Output the (x, y) coordinate of the center of the cell containing the given text.  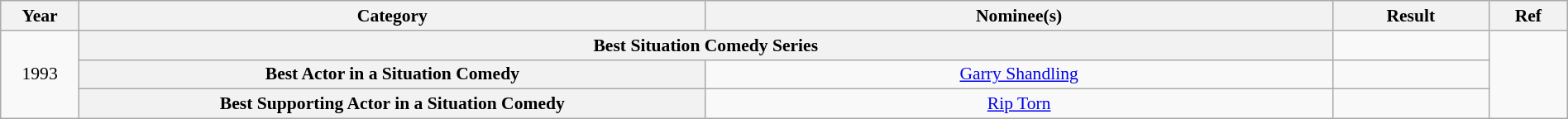
Garry Shandling (1019, 74)
Nominee(s) (1019, 16)
Result (1411, 16)
Ref (1528, 16)
Year (40, 16)
1993 (40, 74)
Best Supporting Actor in a Situation Comedy (392, 104)
Category (392, 16)
Best Actor in a Situation Comedy (392, 74)
Rip Torn (1019, 104)
Best Situation Comedy Series (705, 45)
